Extract the [X, Y] coordinate from the center of the cell holding the provided text.  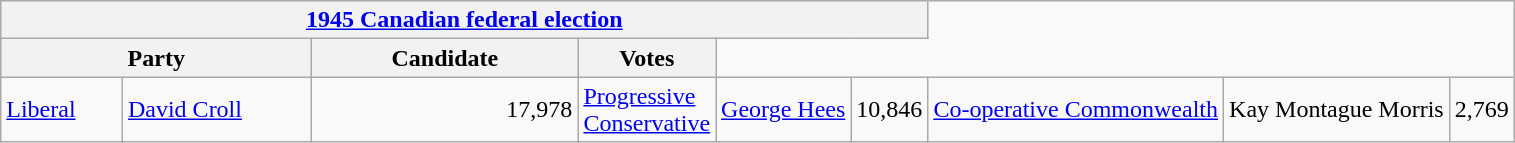
Votes [647, 58]
Co-operative Commonwealth [1076, 110]
George Hees [784, 110]
Candidate [445, 58]
Liberal [62, 110]
Progressive Conservative [647, 110]
David Croll [216, 110]
17,978 [445, 110]
2,769 [1482, 110]
1945 Canadian federal election [464, 20]
Kay Montague Morris [1337, 110]
10,846 [890, 110]
Party [156, 58]
